For the text-containing cell, return its midpoint in (x, y) coordinate format. 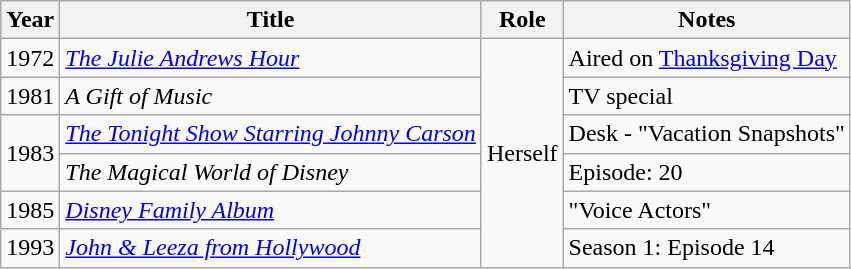
Episode: 20 (706, 172)
"Voice Actors" (706, 210)
John & Leeza from Hollywood (271, 248)
Disney Family Album (271, 210)
1972 (30, 58)
A Gift of Music (271, 96)
TV special (706, 96)
Season 1: Episode 14 (706, 248)
Year (30, 20)
1993 (30, 248)
Herself (522, 153)
Role (522, 20)
1985 (30, 210)
Aired on Thanksgiving Day (706, 58)
Desk - "Vacation Snapshots" (706, 134)
The Tonight Show Starring Johnny Carson (271, 134)
The Magical World of Disney (271, 172)
The Julie Andrews Hour (271, 58)
Notes (706, 20)
1981 (30, 96)
1983 (30, 153)
Title (271, 20)
